Determine the (X, Y) coordinate at the center of the cell enclosing the given text.  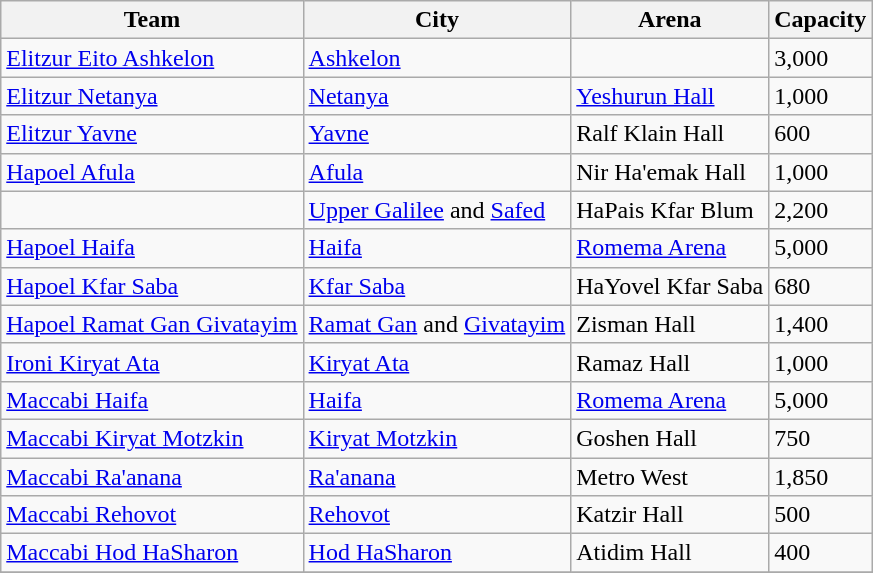
Yeshurun Hall (670, 96)
Netanya (437, 96)
HaYovel Kfar Saba (670, 286)
Elitzur Netanya (152, 96)
Ramat Gan and Givatayim (437, 324)
Ashkelon (437, 58)
Atidim Hall (670, 553)
3,000 (820, 58)
Maccabi Rehovot (152, 515)
Hapoel Haifa (152, 248)
Kfar Saba (437, 286)
Elitzur Yavne (152, 134)
HaPais Kfar Blum (670, 210)
Katzir Hall (670, 515)
500 (820, 515)
Arena (670, 20)
Ramaz Hall (670, 362)
680 (820, 286)
750 (820, 438)
City (437, 20)
Elitzur Eito Ashkelon (152, 58)
Team (152, 20)
Upper Galilee and Safed (437, 210)
600 (820, 134)
Zisman Hall (670, 324)
Hapoel Afula (152, 172)
Yavne (437, 134)
Hapoel Ramat Gan Givatayim (152, 324)
2,200 (820, 210)
Goshen Hall (670, 438)
Metro West (670, 477)
Hapoel Kfar Saba (152, 286)
Hod HaSharon (437, 553)
400 (820, 553)
Maccabi Haifa (152, 400)
Afula (437, 172)
Ralf Klain Hall (670, 134)
Capacity (820, 20)
1,850 (820, 477)
Maccabi Hod HaSharon (152, 553)
Maccabi Ra'anana (152, 477)
Nir Ha'emak Hall (670, 172)
Maccabi Kiryat Motzkin (152, 438)
Kiryat Motzkin (437, 438)
Ironi Kiryat Ata (152, 362)
Rehovot (437, 515)
Kiryat Ata (437, 362)
Ra'anana (437, 477)
1,400 (820, 324)
